Identify which cell holds the provided text, then report its [X, Y] central coordinate. 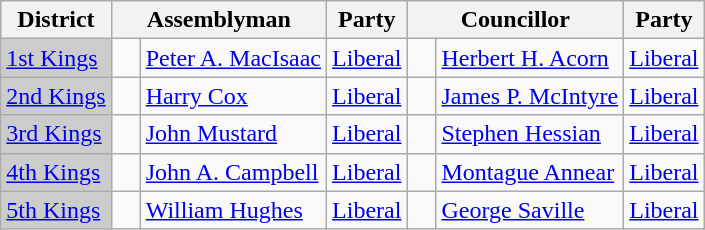
2nd Kings [56, 96]
Herbert H. Acorn [530, 58]
John A. Campbell [233, 172]
5th Kings [56, 210]
George Saville [530, 210]
William Hughes [233, 210]
Peter A. MacIsaac [233, 58]
John Mustard [233, 134]
Councillor [516, 20]
Harry Cox [233, 96]
1st Kings [56, 58]
4th Kings [56, 172]
3rd Kings [56, 134]
Assemblyman [218, 20]
James P. McIntyre [530, 96]
Stephen Hessian [530, 134]
District [56, 20]
Montague Annear [530, 172]
